Identify which cell holds the provided text, then report its [x, y] central coordinate. 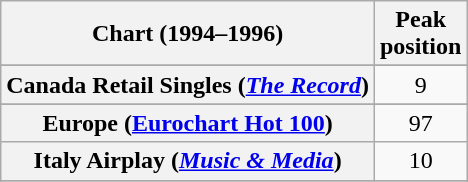
97 [420, 123]
9 [420, 85]
Chart (1994–1996) [188, 34]
Italy Airplay (Music & Media) [188, 161]
Peakposition [420, 34]
Canada Retail Singles (The Record) [188, 85]
Europe (Eurochart Hot 100) [188, 123]
10 [420, 161]
